Scan for the cell matching the given text and deliver its [X, Y] coordinate at center. 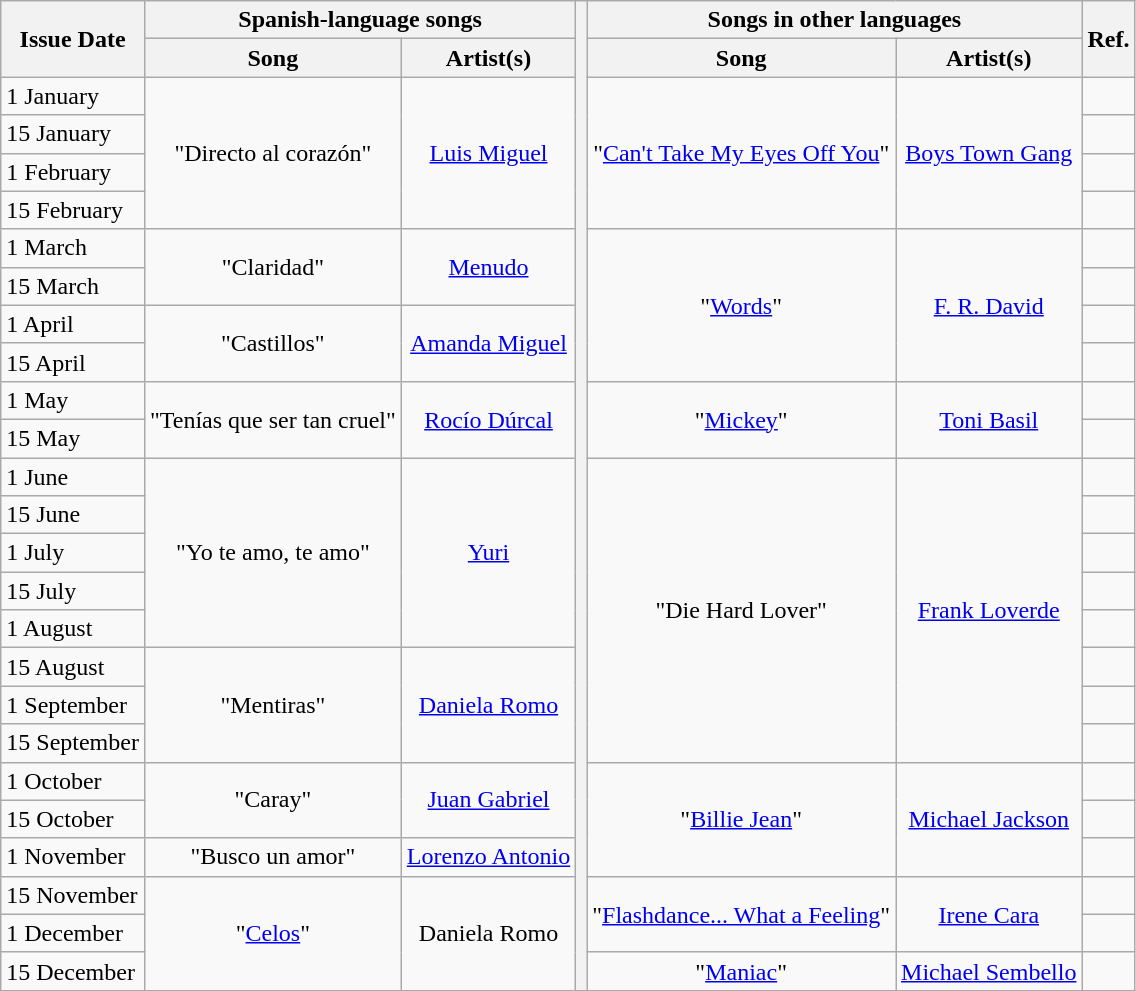
15 December [73, 971]
F. R. David [989, 305]
Spanish-language songs [360, 20]
"Flashdance... What a Feeling" [742, 914]
"Tenías que ser tan cruel" [272, 419]
1 December [73, 933]
1 October [73, 781]
"Claridad" [272, 267]
"Castillos" [272, 343]
Rocío Dúrcal [488, 419]
Songs in other languages [834, 20]
Frank Loverde [989, 610]
"Mentiras" [272, 705]
Luis Miguel [488, 153]
15 May [73, 438]
1 September [73, 705]
1 April [73, 324]
Juan Gabriel [488, 800]
1 May [73, 400]
"Maniac" [742, 971]
Ref. [1108, 39]
Issue Date [73, 39]
1 June [73, 477]
1 February [73, 172]
15 June [73, 515]
15 August [73, 667]
1 March [73, 248]
"Celos" [272, 933]
"Billie Jean" [742, 819]
1 July [73, 553]
1 January [73, 96]
1 August [73, 629]
Menudo [488, 267]
15 April [73, 362]
Irene Cara [989, 914]
15 March [73, 286]
1 November [73, 857]
"Yo te amo, te amo" [272, 553]
"Mickey" [742, 419]
Boys Town Gang [989, 153]
Toni Basil [989, 419]
Michael Jackson [989, 819]
"Busco un amor" [272, 857]
15 September [73, 743]
15 February [73, 210]
"Die Hard Lover" [742, 610]
15 October [73, 819]
"Directo al corazón" [272, 153]
"Can't Take My Eyes Off You" [742, 153]
Michael Sembello [989, 971]
15 November [73, 895]
"Caray" [272, 800]
Yuri [488, 553]
15 July [73, 591]
"Words" [742, 305]
Lorenzo Antonio [488, 857]
Amanda Miguel [488, 343]
15 January [73, 134]
